Identify which cell holds the provided text, then report its (X, Y) central coordinate. 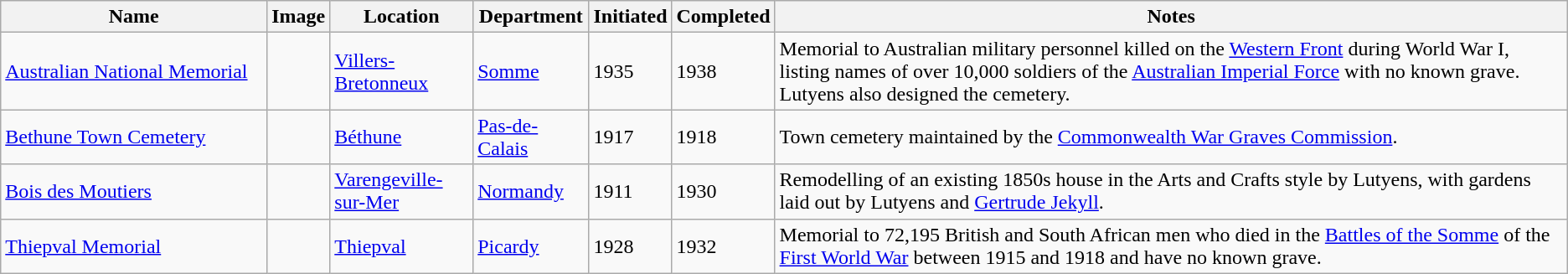
1918 (724, 137)
Image (298, 17)
Remodelling of an existing 1850s house in the Arts and Crafts style by Lutyens, with gardens laid out by Lutyens and Gertrude Jekyll. (1171, 191)
Department (531, 17)
Bois des Moutiers (134, 191)
Thiepval Memorial (134, 246)
Pas-de-Calais (531, 137)
Notes (1171, 17)
Location (402, 17)
Bethune Town Cemetery (134, 137)
Thiepval (402, 246)
Somme (531, 71)
Australian National Memorial (134, 71)
Town cemetery maintained by the Commonwealth War Graves Commission. (1171, 137)
1930 (724, 191)
1938 (724, 71)
Normandy (531, 191)
1935 (630, 71)
1928 (630, 246)
Varengeville-sur-Mer (402, 191)
1911 (630, 191)
1917 (630, 137)
Completed (724, 17)
Villers-Bretonneux (402, 71)
Initiated (630, 17)
Name (134, 17)
Béthune (402, 137)
1932 (724, 246)
Picardy (531, 246)
